Locate the cell with the specified text and output its (x, y) center coordinate. 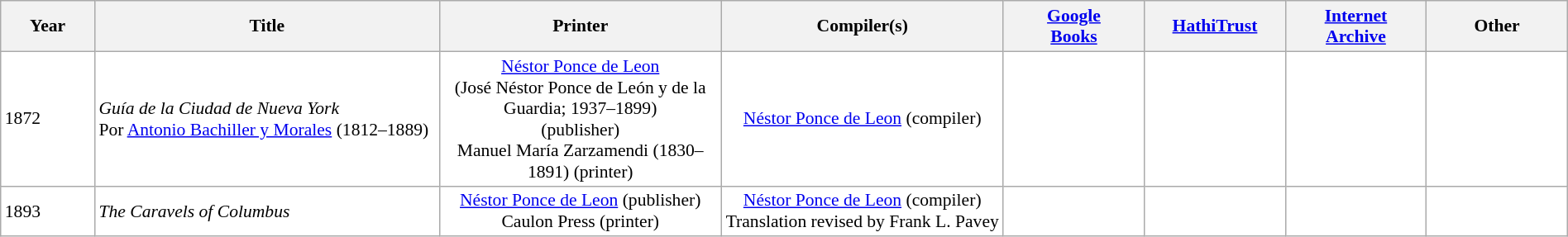
Printer (581, 26)
Néstor Ponce de Leon(José Néstor Ponce de León y de la Guardia; 1937–1899)(publisher)Manuel María Zarzamendi (1830–1891) (printer) (581, 119)
The Caravels of Columbus (266, 211)
Title (266, 26)
Guía de la Ciudad de Nueva YorkPor Antonio Bachiller y Morales (1812–1889) (266, 119)
GoogleBooks (1073, 26)
1893 (48, 211)
Néstor Ponce de Leon (compiler)Translation revised by Frank L. Pavey (862, 211)
Year (48, 26)
Néstor Ponce de Leon (publisher)Caulon Press (printer) (581, 211)
HathiTrust (1215, 26)
Compiler(s) (862, 26)
1872 (48, 119)
Other (1497, 26)
Néstor Ponce de Leon (compiler) (862, 119)
InternetArchive (1355, 26)
